Return [x, y] of the center of cell containing provided text 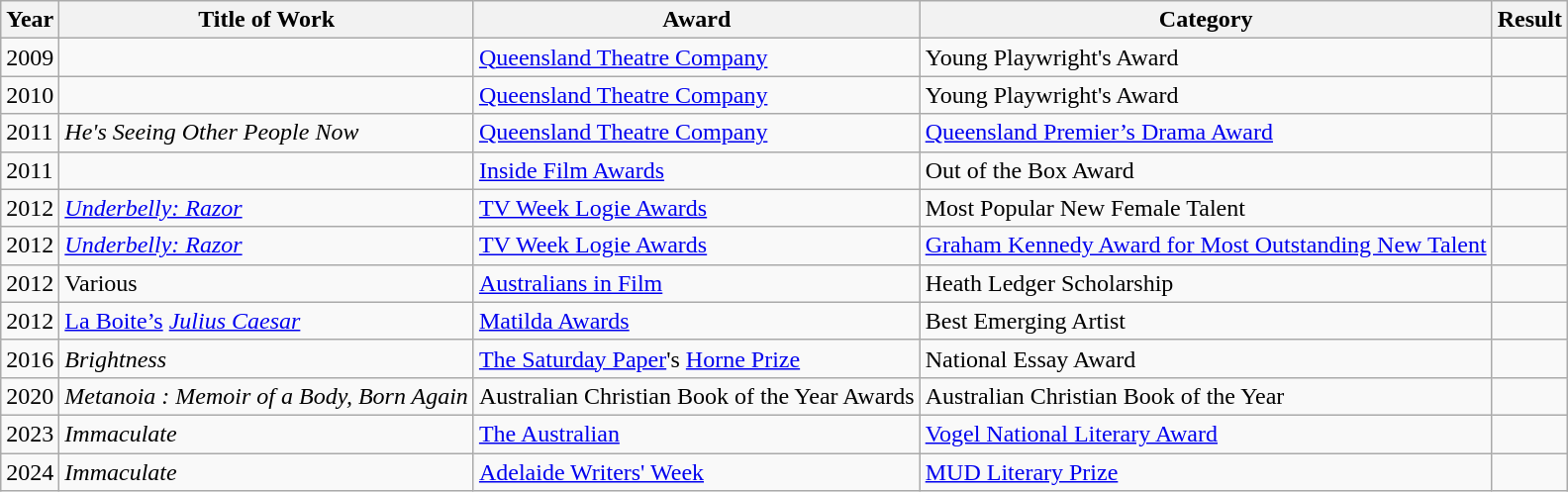
2009 [30, 57]
2024 [30, 472]
La Boite’s Julius Caesar [267, 321]
Vogel National Literary Award [1206, 434]
Queensland Premier’s Drama Award [1206, 133]
Australian Christian Book of the Year Awards [697, 396]
The Australian [697, 434]
Matilda Awards [697, 321]
2016 [30, 358]
MUD Literary Prize [1206, 472]
He's Seeing Other People Now [267, 133]
Year [30, 20]
Heath Ledger Scholarship [1206, 283]
Various [267, 283]
2020 [30, 396]
Out of the Box Award [1206, 170]
Category [1206, 20]
Award [697, 20]
Australians in Film [697, 283]
Most Popular New Female Talent [1206, 208]
2010 [30, 95]
Metanoia : Memoir of a Body, Born Again [267, 396]
Graham Kennedy Award for Most Outstanding New Talent [1206, 246]
The Saturday Paper's Horne Prize [697, 358]
Best Emerging Artist [1206, 321]
Inside Film Awards [697, 170]
Adelaide Writers' Week [697, 472]
Result [1529, 20]
National Essay Award [1206, 358]
Title of Work [267, 20]
Australian Christian Book of the Year [1206, 396]
Brightness [267, 358]
2023 [30, 434]
